Detect which cell encompasses the target text, then output its [x, y] center coordinate. 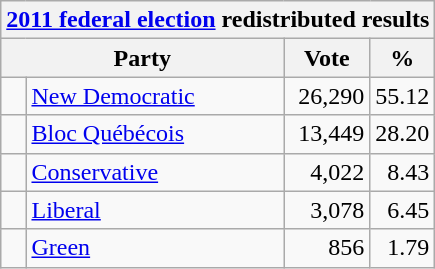
4,022 [327, 172]
Party [142, 58]
26,290 [327, 96]
Conservative [155, 172]
8.43 [402, 172]
Vote [327, 58]
28.20 [402, 134]
3,078 [327, 210]
856 [327, 248]
% [402, 58]
55.12 [402, 96]
Green [155, 248]
6.45 [402, 210]
2011 federal election redistributed results [218, 20]
1.79 [402, 248]
13,449 [327, 134]
Bloc Québécois [155, 134]
New Democratic [155, 96]
Liberal [155, 210]
